Return the [x, y] coordinate for the center point of the cell that contains the specified text.  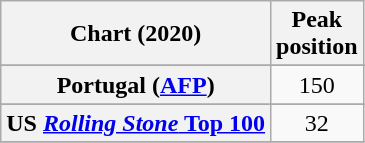
Peakposition [317, 34]
Chart (2020) [136, 34]
150 [317, 85]
Portugal (AFP) [136, 85]
32 [317, 123]
US Rolling Stone Top 100 [136, 123]
